Detect which cell encompasses the target text, then output its [x, y] center coordinate. 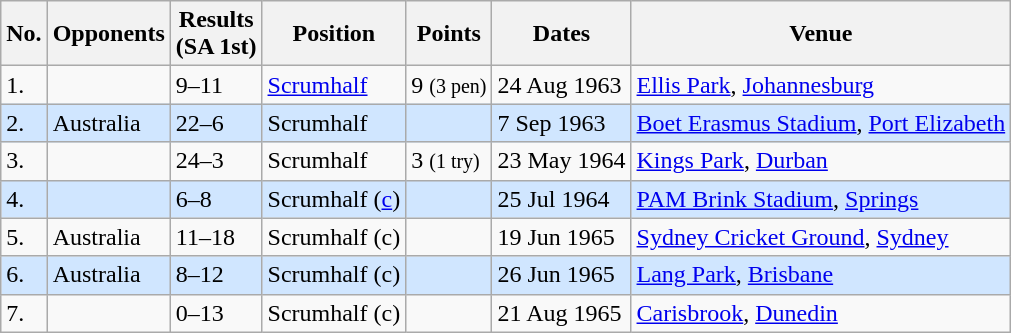
7. [24, 313]
0–13 [216, 313]
Ellis Park, Johannesburg [821, 85]
21 Aug 1965 [562, 313]
Boet Erasmus Stadium, Port Elizabeth [821, 123]
Kings Park, Durban [821, 161]
4. [24, 199]
No. [24, 34]
3. [24, 161]
Lang Park, Brisbane [821, 275]
7 Sep 1963 [562, 123]
Dates [562, 34]
2. [24, 123]
26 Jun 1965 [562, 275]
Results(SA 1st) [216, 34]
Carisbrook, Dunedin [821, 313]
23 May 1964 [562, 161]
PAM Brink Stadium, Springs [821, 199]
25 Jul 1964 [562, 199]
9 (3 pen) [449, 85]
22–6 [216, 123]
6. [24, 275]
3 (1 try) [449, 161]
24–3 [216, 161]
Position [334, 34]
11–18 [216, 237]
9–11 [216, 85]
19 Jun 1965 [562, 237]
Sydney Cricket Ground, Sydney [821, 237]
Venue [821, 34]
6–8 [216, 199]
1. [24, 85]
24 Aug 1963 [562, 85]
Opponents [108, 34]
5. [24, 237]
Points [449, 34]
8–12 [216, 275]
